Output the [x, y] coordinate of the center of the cell containing the given text.  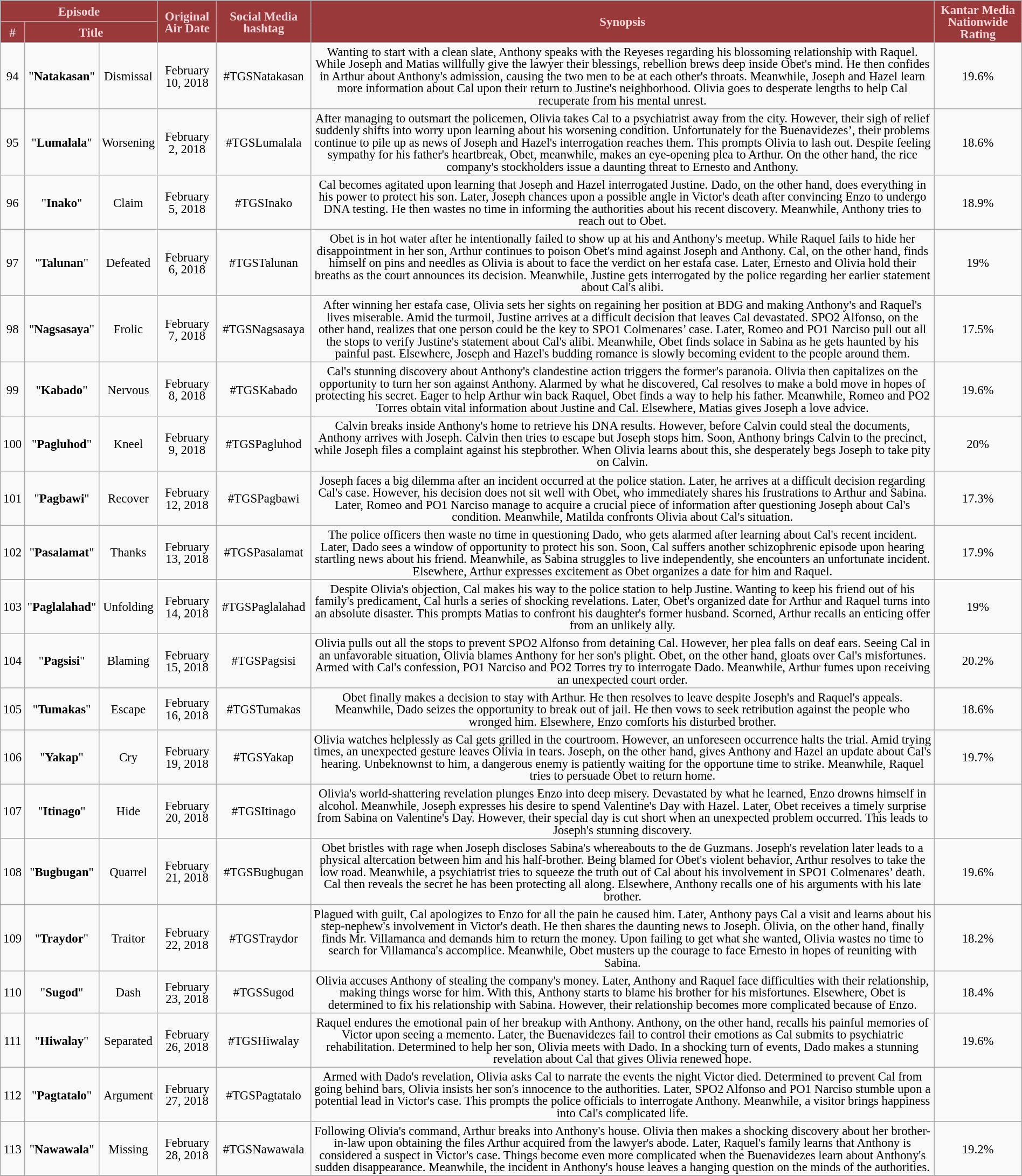
105 [13, 709]
94 [13, 75]
"Talunan" [62, 263]
#TGSSugod [264, 992]
18.9% [978, 203]
Claim [128, 203]
20.2% [978, 661]
February 2, 2018 [187, 142]
#TGSPagtatalo [264, 1095]
110 [13, 992]
February 19, 2018 [187, 757]
"Pagsisi" [62, 661]
Traitor [128, 938]
"Pagluhod" [62, 444]
Synopsis [623, 22]
18.4% [978, 992]
95 [13, 142]
February 12, 2018 [187, 498]
"Pagbawi" [62, 498]
"Tumakas" [62, 709]
February 6, 2018 [187, 263]
102 [13, 552]
17.3% [978, 498]
#TGSTumakas [264, 709]
# [13, 32]
17.9% [978, 552]
19.7% [978, 757]
96 [13, 203]
103 [13, 606]
Missing [128, 1149]
February 22, 2018 [187, 938]
#TGSKabado [264, 389]
Blaming [128, 661]
"Sugod" [62, 992]
"Nagsasaya" [62, 329]
February 26, 2018 [187, 1041]
February 16, 2018 [187, 709]
Argument [128, 1095]
February 21, 2018 [187, 871]
"Bugbugan" [62, 871]
Escape [128, 709]
#TGSPaglalahad [264, 606]
February 10, 2018 [187, 75]
19.2% [978, 1149]
17.5% [978, 329]
Hide [128, 811]
#TGSPagsisi [264, 661]
#TGSLumalala [264, 142]
Nervous [128, 389]
"Hiwalay" [62, 1041]
#TGSPagluhod [264, 444]
Defeated [128, 263]
#TGSInako [264, 203]
"Kabado" [62, 389]
18.2% [978, 938]
97 [13, 263]
February 5, 2018 [187, 203]
109 [13, 938]
Frolic [128, 329]
Quarrel [128, 871]
"Inako" [62, 203]
#TGSBugbugan [264, 871]
#TGSNatakasan [264, 75]
"Pasalamat" [62, 552]
#TGSTalunan [264, 263]
20% [978, 444]
106 [13, 757]
113 [13, 1149]
"Paglalahad" [62, 606]
#TGSTraydor [264, 938]
#TGSPasalamat [264, 552]
February 14, 2018 [187, 606]
February 23, 2018 [187, 992]
112 [13, 1095]
February 8, 2018 [187, 389]
#TGSNawawala [264, 1149]
Recover [128, 498]
#TGSHiwalay [264, 1041]
Unfolding [128, 606]
Episode [79, 11]
98 [13, 329]
#TGSYakap [264, 757]
108 [13, 871]
February 7, 2018 [187, 329]
#TGSPagbawi [264, 498]
February 9, 2018 [187, 444]
Dash [128, 992]
February 28, 2018 [187, 1149]
"Natakasan" [62, 75]
February 13, 2018 [187, 552]
"Itinago" [62, 811]
100 [13, 444]
"Nawawala" [62, 1149]
Thanks [128, 552]
"Traydor" [62, 938]
Social Media hashtag [264, 22]
Kantar Media Nationwide Rating [978, 22]
Cry [128, 757]
101 [13, 498]
#TGSItinago [264, 811]
#TGSNagsasaya [264, 329]
Worsening [128, 142]
February 20, 2018 [187, 811]
99 [13, 389]
February 15, 2018 [187, 661]
"Pagtatalo" [62, 1095]
Kneel [128, 444]
Separated [128, 1041]
"Yakap" [62, 757]
111 [13, 1041]
February 27, 2018 [187, 1095]
104 [13, 661]
Title [92, 32]
Original Air Date [187, 22]
"Lumalala" [62, 142]
107 [13, 811]
Dismissal [128, 75]
